Locate the cell with the specified text and output its (X, Y) center coordinate. 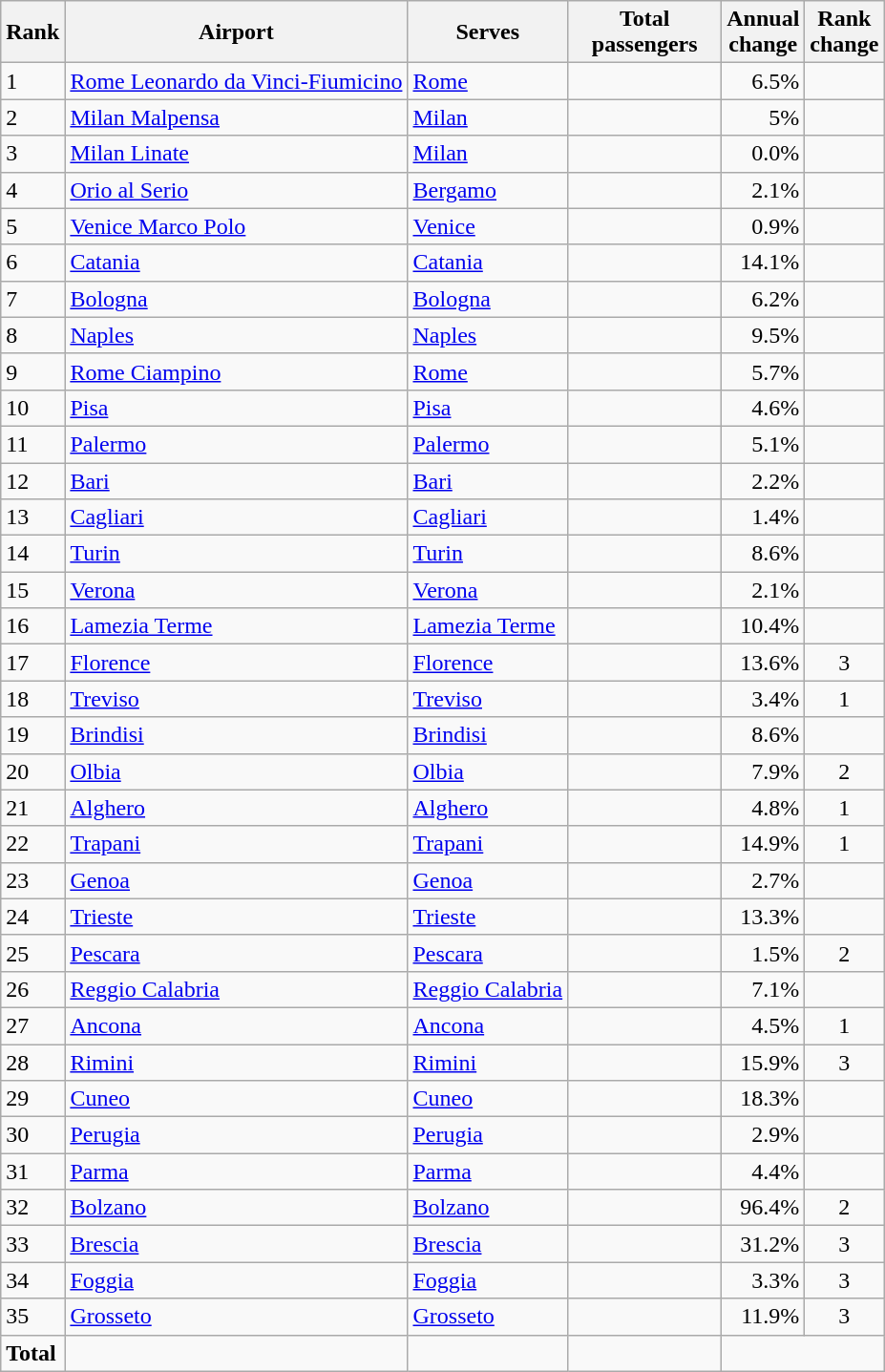
34 (32, 1280)
15.9% (764, 1063)
7.1% (764, 989)
7.9% (764, 771)
13 (32, 517)
5.1% (764, 444)
31.2% (764, 1244)
2.2% (764, 480)
7 (32, 299)
6 (32, 263)
21 (32, 808)
Rome Leonardo da Vinci-Fiumicino (237, 81)
1.4% (764, 517)
23 (32, 880)
Bergamo (488, 190)
3.3% (764, 1280)
Serves (488, 32)
11 (32, 444)
31 (32, 1171)
35 (32, 1317)
14.1% (764, 263)
2.9% (764, 1135)
0.0% (764, 154)
Rome Ciampino (237, 371)
20 (32, 771)
8 (32, 335)
13.6% (764, 663)
5% (764, 117)
9.5% (764, 335)
32 (32, 1208)
96.4% (764, 1208)
Airport (237, 32)
4.4% (764, 1171)
Orio al Serio (237, 190)
3.4% (764, 699)
4.5% (764, 1025)
Milan Linate (237, 154)
Rankchange (844, 32)
15 (32, 590)
16 (32, 626)
18.3% (764, 1099)
4 (32, 190)
19 (32, 735)
29 (32, 1099)
Totalpassengers (645, 32)
Rank (32, 32)
27 (32, 1025)
2.7% (764, 880)
24 (32, 917)
14.9% (764, 844)
10 (32, 408)
22 (32, 844)
18 (32, 699)
5 (32, 226)
Venice Marco Polo (237, 226)
1.5% (764, 953)
13.3% (764, 917)
30 (32, 1135)
9 (32, 371)
Total (32, 1353)
33 (32, 1244)
25 (32, 953)
Venice (488, 226)
6.5% (764, 81)
4.6% (764, 408)
12 (32, 480)
5.7% (764, 371)
14 (32, 554)
17 (32, 663)
Annualchange (764, 32)
0.9% (764, 226)
28 (32, 1063)
6.2% (764, 299)
11.9% (764, 1317)
26 (32, 989)
Milan Malpensa (237, 117)
10.4% (764, 626)
4.8% (764, 808)
